For the text-containing cell, return its midpoint in [x, y] coordinate format. 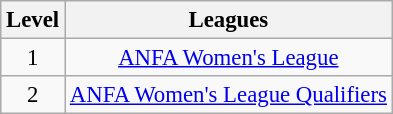
Level [33, 20]
2 [33, 95]
Leagues [228, 20]
ANFA Women's League [228, 58]
1 [33, 58]
ANFA Women's League Qualifiers [228, 95]
